Detect which cell encompasses the target text, then output its [x, y] center coordinate. 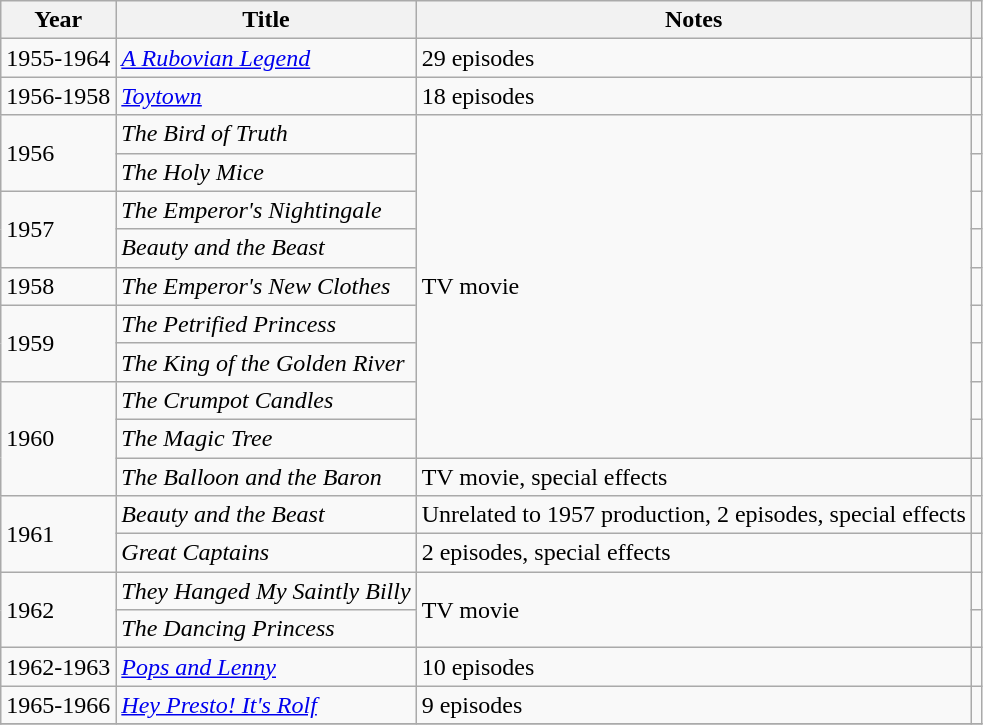
Toytown [266, 96]
The Petrified Princess [266, 324]
The Magic Tree [266, 438]
The Crumpot Candles [266, 400]
1965-1966 [58, 705]
Notes [694, 20]
The Balloon and the Baron [266, 477]
TV movie, special effects [694, 477]
10 episodes [694, 667]
1958 [58, 286]
2 episodes, special effects [694, 553]
29 episodes [694, 58]
A Rubovian Legend [266, 58]
Hey Presto! It's Rolf [266, 705]
The Bird of Truth [266, 134]
1961 [58, 534]
The King of the Golden River [266, 362]
1956-1958 [58, 96]
1962 [58, 610]
18 episodes [694, 96]
Year [58, 20]
They Hanged My Saintly Billy [266, 591]
1957 [58, 229]
Unrelated to 1957 production, 2 episodes, special effects [694, 515]
9 episodes [694, 705]
1959 [58, 343]
The Dancing Princess [266, 629]
The Emperor's Nightingale [266, 210]
The Emperor's New Clothes [266, 286]
1960 [58, 438]
1956 [58, 153]
Pops and Lenny [266, 667]
The Holy Mice [266, 172]
1955-1964 [58, 58]
1962-1963 [58, 667]
Title [266, 20]
Great Captains [266, 553]
